Search for the cell housing the specified text and yield its [x, y] center coordinate. 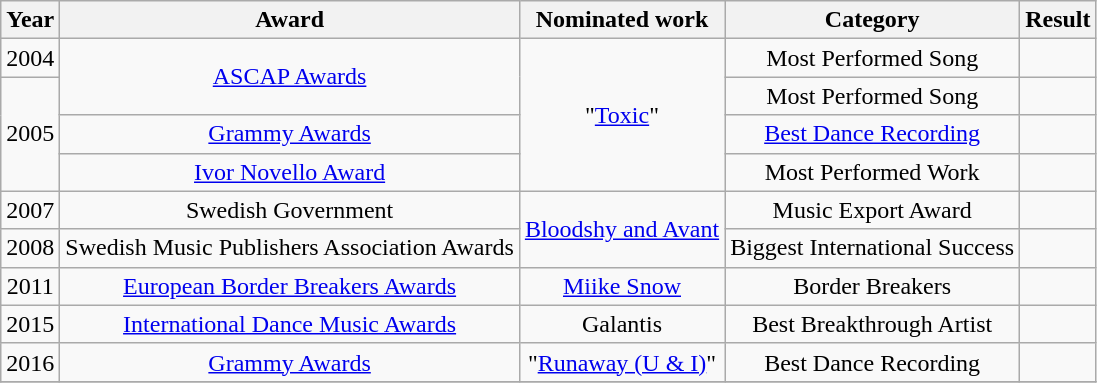
Biggest International Success [872, 248]
Swedish Government [290, 210]
Nominated work [622, 20]
Bloodshy and Avant [622, 229]
2015 [30, 324]
International Dance Music Awards [290, 324]
Result [1058, 20]
2005 [30, 134]
"Runaway (U & I)" [622, 362]
Year [30, 20]
Category [872, 20]
Ivor Novello Award [290, 172]
Swedish Music Publishers Association Awards [290, 248]
Music Export Award [872, 210]
Miike Snow [622, 286]
Galantis [622, 324]
2016 [30, 362]
Border Breakers [872, 286]
ASCAP Awards [290, 77]
Award [290, 20]
2007 [30, 210]
Best Breakthrough Artist [872, 324]
2011 [30, 286]
2004 [30, 58]
European Border Breakers Awards [290, 286]
"Toxic" [622, 115]
2008 [30, 248]
Most Performed Work [872, 172]
